Detect which cell encompasses the target text, then output its [x, y] center coordinate. 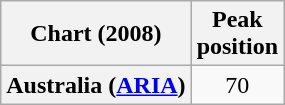
Chart (2008) [96, 34]
70 [237, 85]
Peakposition [237, 34]
Australia (ARIA) [96, 85]
